Find where the given text appears and provide that cell's center as (X, Y) coordinate. 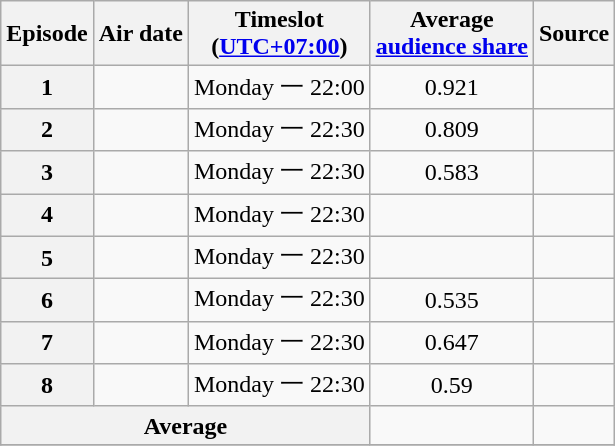
7 (47, 342)
5 (47, 258)
1 (47, 88)
3 (47, 172)
0.59 (452, 386)
Average (186, 425)
Episode (47, 34)
0.809 (452, 130)
4 (47, 216)
6 (47, 300)
8 (47, 386)
Source (574, 34)
0.535 (452, 300)
0.583 (452, 172)
Monday 一 22:00 (279, 88)
Air date (140, 34)
Timeslot (UTC+07:00) (279, 34)
0.647 (452, 342)
0.921 (452, 88)
Averageaudience share (452, 34)
2 (47, 130)
